Return the (X, Y) coordinate for the center point of the cell that contains the specified text.  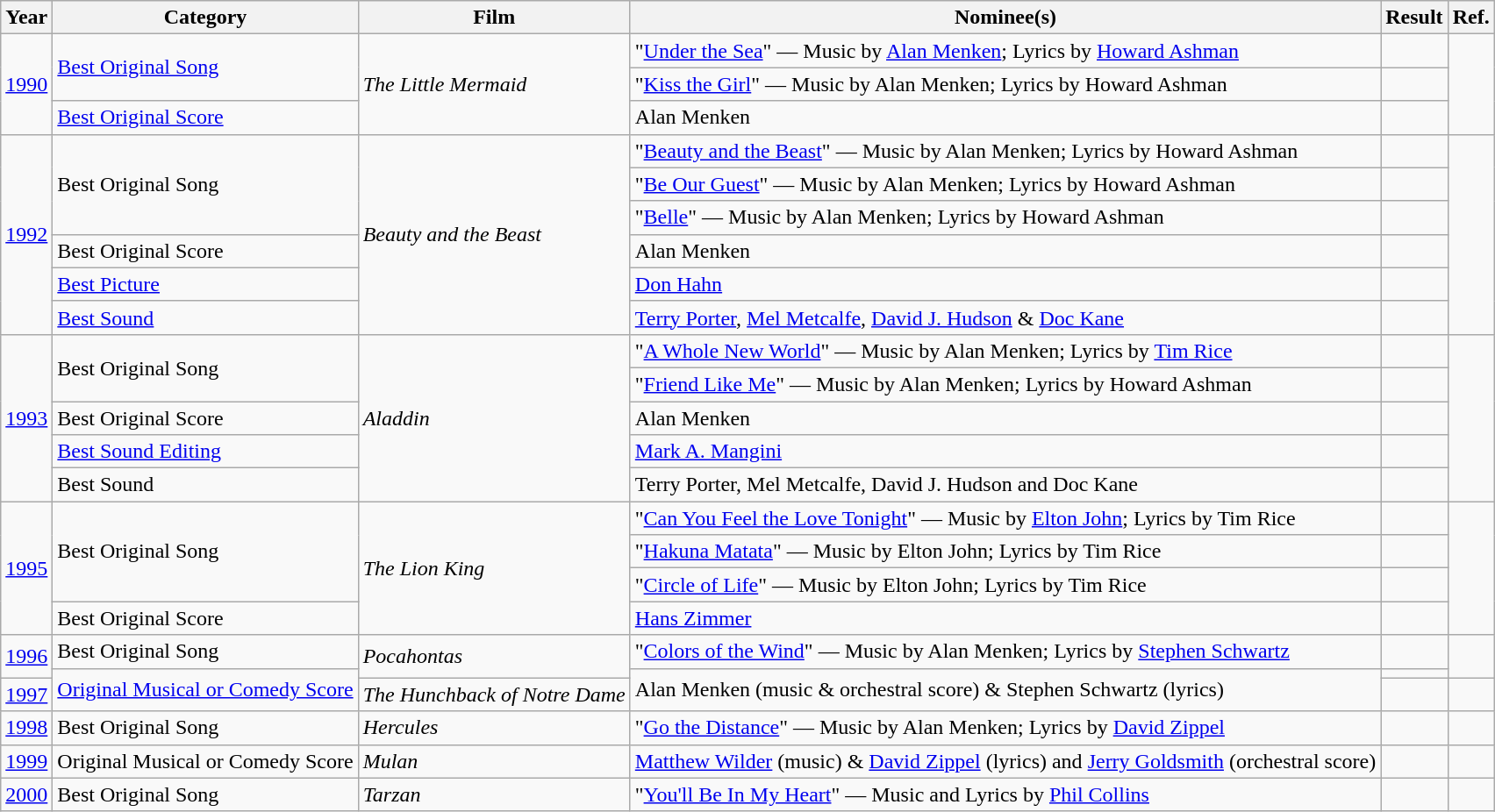
1996 (26, 656)
"Beauty and the Beast" — Music by Alan Menken; Lyrics by Howard Ashman (1005, 151)
The Lion King (494, 568)
Best Picture (205, 284)
"Circle of Life" — Music by Elton John; Lyrics by Tim Rice (1005, 585)
"Be Our Guest" — Music by Alan Menken; Lyrics by Howard Ashman (1005, 184)
Mulan (494, 761)
1993 (26, 417)
Best Sound Editing (205, 452)
Mark A. Mangini (1005, 452)
Beauty and the Beast (494, 234)
Hercules (494, 728)
1997 (26, 694)
Hans Zimmer (1005, 618)
Pocahontas (494, 656)
Don Hahn (1005, 284)
"Friend Like Me" — Music by Alan Menken; Lyrics by Howard Ashman (1005, 384)
"You'll Be In My Heart" — Music and Lyrics by Phil Collins (1005, 794)
2000 (26, 794)
"A Whole New World" — Music by Alan Menken; Lyrics by Tim Rice (1005, 351)
1999 (26, 761)
"Can You Feel the Love Tonight" — Music by Elton John; Lyrics by Tim Rice (1005, 518)
Year (26, 18)
Result (1414, 18)
The Little Mermaid (494, 84)
"Belle" — Music by Alan Menken; Lyrics by Howard Ashman (1005, 217)
Alan Menken (music & orchestral score) & Stephen Schwartz (lyrics) (1005, 689)
1998 (26, 728)
"Hakuna Matata" — Music by Elton John; Lyrics by Tim Rice (1005, 552)
1992 (26, 234)
"Kiss the Girl" — Music by Alan Menken; Lyrics by Howard Ashman (1005, 84)
Nominee(s) (1005, 18)
Ref. (1470, 18)
Terry Porter, Mel Metcalfe, David J. Hudson & Doc Kane (1005, 317)
Tarzan (494, 794)
Category (205, 18)
Film (494, 18)
"Colors of the Wind" — Music by Alan Menken; Lyrics by Stephen Schwartz (1005, 652)
Aladdin (494, 417)
1995 (26, 568)
The Hunchback of Notre Dame (494, 694)
1990 (26, 84)
"Under the Sea" — Music by Alan Menken; Lyrics by Howard Ashman (1005, 51)
"Go the Distance" — Music by Alan Menken; Lyrics by David Zippel (1005, 728)
Matthew Wilder (music) & David Zippel (lyrics) and Jerry Goldsmith (orchestral score) (1005, 761)
Terry Porter, Mel Metcalfe, David J. Hudson and Doc Kane (1005, 485)
